For the text-containing cell, return its midpoint in [x, y] coordinate format. 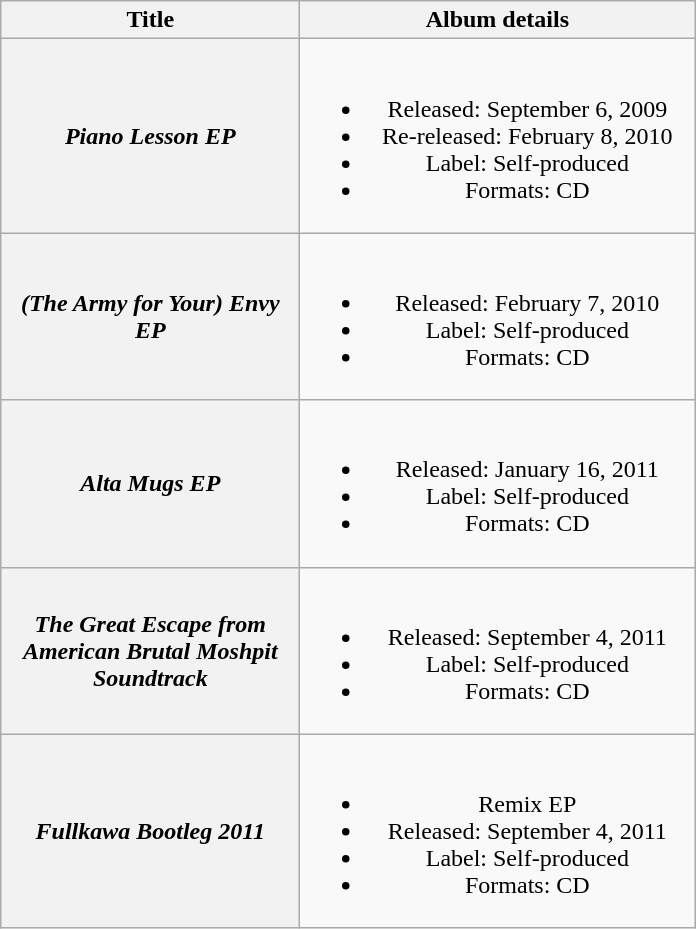
Album details [498, 20]
Alta Mugs EP [150, 484]
Title [150, 20]
(The Army for Your) Envy EP [150, 316]
Fullkawa Bootleg 2011 [150, 831]
Released: February 7, 2010Label: Self-producedFormats: CD [498, 316]
Piano Lesson EP [150, 136]
The Great Escape from American Brutal Moshpit Soundtrack [150, 650]
Released: September 4, 2011Label: Self-producedFormats: CD [498, 650]
Released: September 6, 2009Re-released: February 8, 2010Label: Self-producedFormats: CD [498, 136]
Remix EPReleased: September 4, 2011Label: Self-producedFormats: CD [498, 831]
Released: January 16, 2011Label: Self-producedFormats: CD [498, 484]
